Determine the (X, Y) coordinate at the center of the cell enclosing the given text.  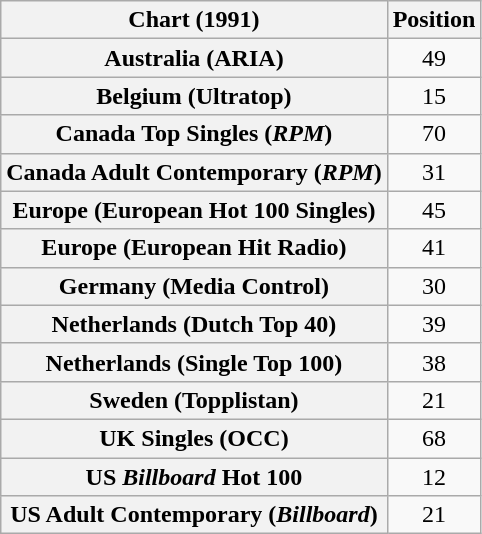
US Billboard Hot 100 (194, 477)
Netherlands (Single Top 100) (194, 362)
49 (434, 58)
Chart (1991) (194, 20)
45 (434, 210)
15 (434, 96)
Position (434, 20)
31 (434, 172)
Europe (European Hot 100 Singles) (194, 210)
Europe (European Hit Radio) (194, 248)
Canada Top Singles (RPM) (194, 134)
Canada Adult Contemporary (RPM) (194, 172)
Germany (Media Control) (194, 286)
UK Singles (OCC) (194, 438)
Sweden (Topplistan) (194, 400)
39 (434, 324)
38 (434, 362)
70 (434, 134)
Belgium (Ultratop) (194, 96)
12 (434, 477)
Australia (ARIA) (194, 58)
41 (434, 248)
US Adult Contemporary (Billboard) (194, 515)
Netherlands (Dutch Top 40) (194, 324)
30 (434, 286)
68 (434, 438)
